Extract the [x, y] coordinate from the center of the cell holding the provided text.  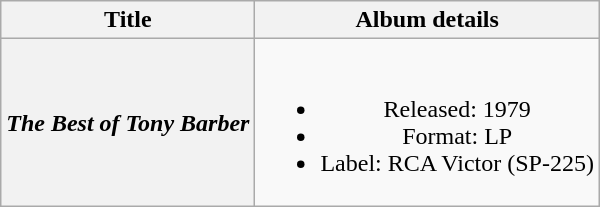
Album details [428, 20]
Released: 1979Format: LPLabel: RCA Victor (SP-225) [428, 122]
Title [128, 20]
The Best of Tony Barber [128, 122]
